From the cell containing the given text, extract its center point as (x, y) coordinate. 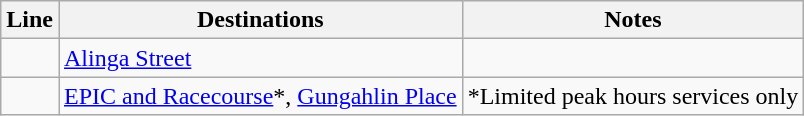
*Limited peak hours services only (633, 96)
Alinga Street (260, 58)
EPIC and Racecourse*, Gungahlin Place (260, 96)
Notes (633, 20)
Line (30, 20)
Destinations (260, 20)
